Provide the (X, Y) coordinate of the cell's center where the given text is located.  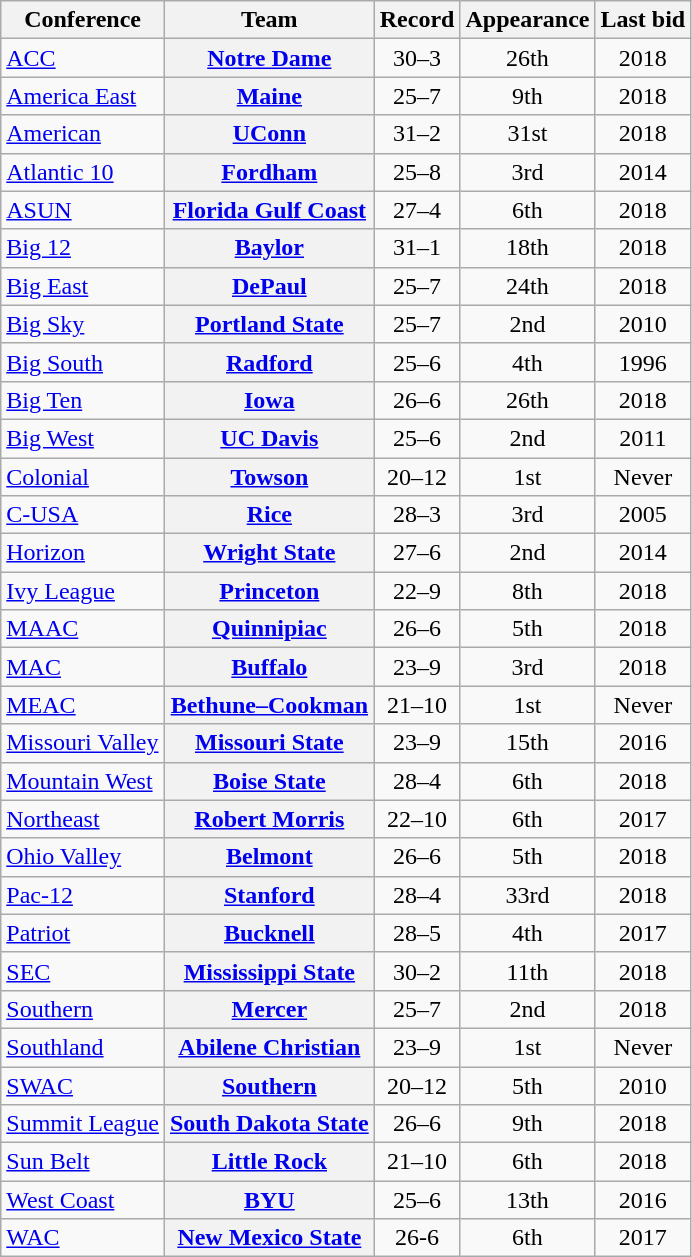
Patriot (83, 933)
Big Sky (83, 324)
American (83, 134)
25–8 (417, 172)
Maine (269, 96)
Bucknell (269, 933)
MEAC (83, 705)
24th (528, 286)
30–2 (417, 971)
Princeton (269, 591)
New Mexico State (269, 1238)
Rice (269, 515)
18th (528, 248)
Portland State (269, 324)
27–4 (417, 210)
11th (528, 971)
Baylor (269, 248)
Big Ten (83, 400)
Notre Dame (269, 58)
Boise State (269, 781)
31–1 (417, 248)
Sun Belt (83, 1162)
SWAC (83, 1085)
UConn (269, 134)
22–10 (417, 819)
31st (528, 134)
Colonial (83, 477)
Buffalo (269, 667)
26-6 (417, 1238)
Southland (83, 1047)
Radford (269, 362)
8th (528, 591)
33rd (528, 895)
Horizon (83, 553)
UC Davis (269, 438)
WAC (83, 1238)
ACC (83, 58)
Mississippi State (269, 971)
Mercer (269, 1009)
2011 (643, 438)
Little Rock (269, 1162)
Team (269, 20)
Florida Gulf Coast (269, 210)
Robert Morris (269, 819)
Big South (83, 362)
2005 (643, 515)
America East (83, 96)
Pac-12 (83, 895)
Northeast (83, 819)
South Dakota State (269, 1124)
Towson (269, 477)
Atlantic 10 (83, 172)
Wright State (269, 553)
Big 12 (83, 248)
Fordham (269, 172)
Big East (83, 286)
Missouri Valley (83, 743)
13th (528, 1200)
BYU (269, 1200)
Stanford (269, 895)
MAAC (83, 629)
30–3 (417, 58)
Ohio Valley (83, 857)
28–5 (417, 933)
C-USA (83, 515)
Bethune–Cookman (269, 705)
15th (528, 743)
Big West (83, 438)
Iowa (269, 400)
31–2 (417, 134)
SEC (83, 971)
22–9 (417, 591)
ASUN (83, 210)
Last bid (643, 20)
Ivy League (83, 591)
27–6 (417, 553)
MAC (83, 667)
Missouri State (269, 743)
DePaul (269, 286)
West Coast (83, 1200)
1996 (643, 362)
Mountain West (83, 781)
Belmont (269, 857)
Abilene Christian (269, 1047)
Appearance (528, 20)
Record (417, 20)
Conference (83, 20)
28–3 (417, 515)
Quinnipiac (269, 629)
Summit League (83, 1124)
